Search for the cell housing the specified text and yield its (x, y) center coordinate. 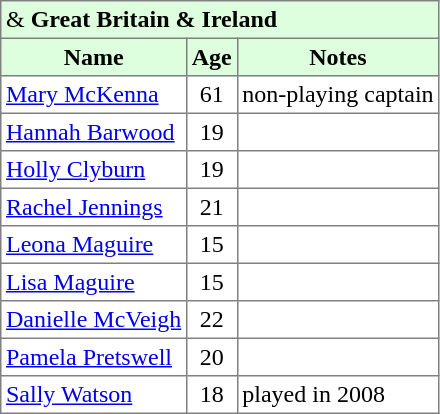
20 (212, 357)
Pamela Pretswell (94, 357)
played in 2008 (338, 395)
non-playing captain (338, 95)
Lisa Maguire (94, 282)
Leona Maguire (94, 245)
Age (212, 57)
21 (212, 207)
Holly Clyburn (94, 170)
Sally Watson (94, 395)
61 (212, 95)
Hannah Barwood (94, 132)
18 (212, 395)
22 (212, 320)
Danielle McVeigh (94, 320)
& Great Britain & Ireland (220, 20)
Notes (338, 57)
Name (94, 57)
Mary McKenna (94, 95)
Rachel Jennings (94, 207)
